Capture the cell that displays the provided text and extract its (X, Y) central coordinate. 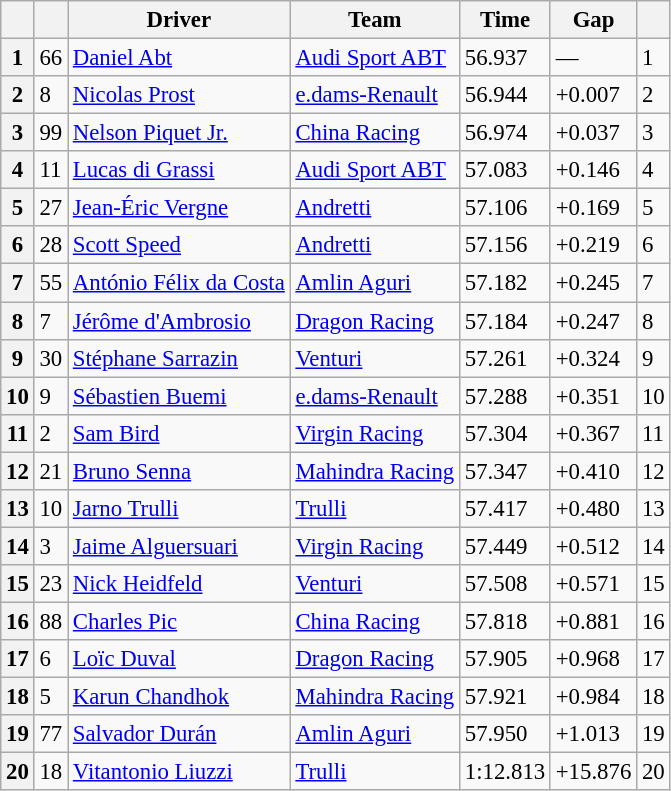
+0.169 (593, 208)
Nick Heidfeld (180, 584)
56.944 (504, 95)
+0.351 (593, 396)
66 (50, 58)
António Félix da Costa (180, 283)
Salvador Durán (180, 734)
+0.571 (593, 584)
+0.968 (593, 659)
Nicolas Prost (180, 95)
+0.245 (593, 283)
Team (374, 20)
57.417 (504, 509)
+15.876 (593, 772)
55 (50, 283)
21 (50, 471)
1:12.813 (504, 772)
57.182 (504, 283)
57.449 (504, 546)
57.304 (504, 433)
+0.367 (593, 433)
88 (50, 621)
+0.881 (593, 621)
27 (50, 208)
+0.410 (593, 471)
Scott Speed (180, 245)
57.261 (504, 358)
30 (50, 358)
99 (50, 133)
+0.324 (593, 358)
Bruno Senna (180, 471)
57.156 (504, 245)
Sébastien Buemi (180, 396)
+0.146 (593, 170)
Jaime Alguersuari (180, 546)
Daniel Abt (180, 58)
+0.512 (593, 546)
Nelson Piquet Jr. (180, 133)
Jean-Éric Vergne (180, 208)
Time (504, 20)
Karun Chandhok (180, 697)
Vitantonio Liuzzi (180, 772)
57.950 (504, 734)
28 (50, 245)
57.818 (504, 621)
Gap (593, 20)
56.937 (504, 58)
+0.984 (593, 697)
57.184 (504, 321)
Charles Pic (180, 621)
+0.219 (593, 245)
Lucas di Grassi (180, 170)
57.905 (504, 659)
57.508 (504, 584)
+1.013 (593, 734)
57.921 (504, 697)
Sam Bird (180, 433)
— (593, 58)
Stéphane Sarrazin (180, 358)
57.347 (504, 471)
Loïc Duval (180, 659)
+0.480 (593, 509)
57.106 (504, 208)
56.974 (504, 133)
77 (50, 734)
+0.037 (593, 133)
+0.007 (593, 95)
23 (50, 584)
+0.247 (593, 321)
Jérôme d'Ambrosio (180, 321)
57.288 (504, 396)
57.083 (504, 170)
Jarno Trulli (180, 509)
Driver (180, 20)
